Pinpoint the cell where the given text exists, returning its (X, Y) midpoint coordinate. 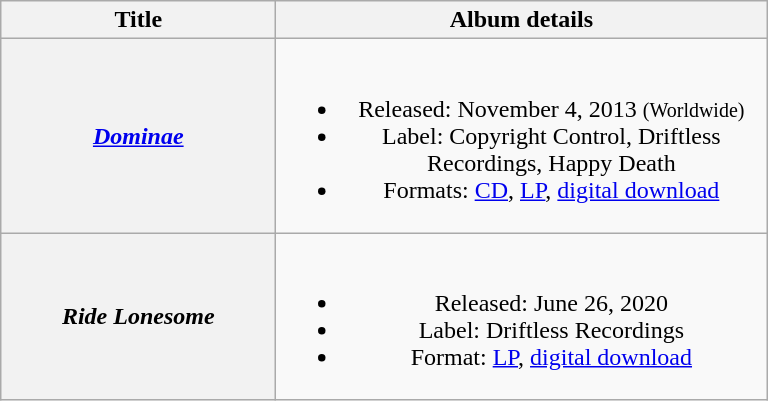
Dominae (138, 136)
Released: November 4, 2013 (Worldwide)Label: Copyright Control, Driftless Recordings, Happy DeathFormats: CD, LP, digital download (522, 136)
Title (138, 20)
Ride Lonesome (138, 316)
Released: June 26, 2020Label: Driftless RecordingsFormat: LP, digital download (522, 316)
Album details (522, 20)
